Locate the cell with the specified text and output its [x, y] center coordinate. 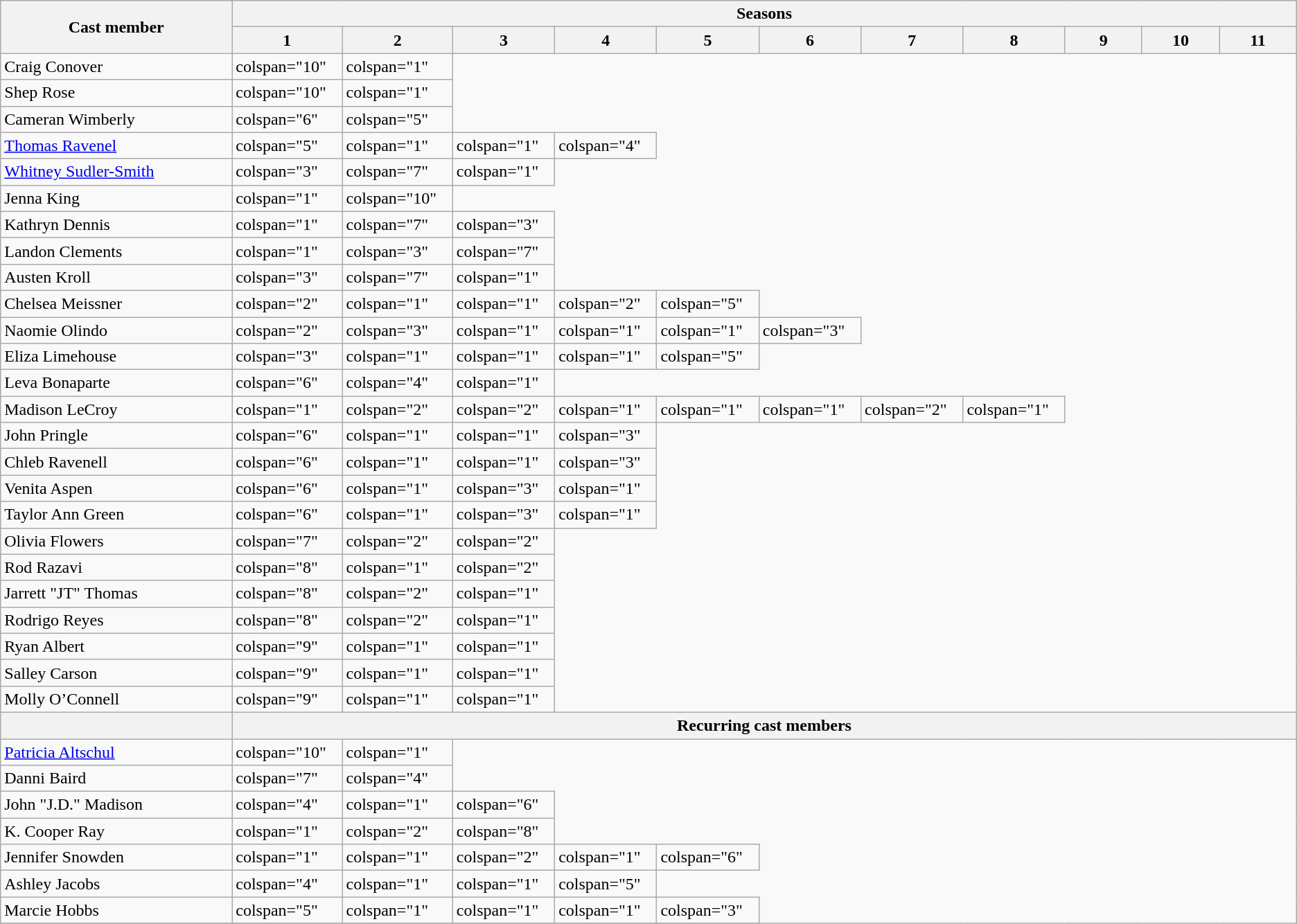
Thomas Ravenel [116, 145]
9 [1103, 40]
Jennifer Snowden [116, 858]
Naomie Olindo [116, 330]
Leva Bonaparte [116, 383]
Patricia Altschul [116, 752]
Jenna King [116, 198]
Whitney Sudler-Smith [116, 172]
Recurring cast members [765, 725]
7 [912, 40]
Landon Clements [116, 251]
Eliza Limehouse [116, 357]
Seasons [765, 14]
K. Cooper Ray [116, 831]
Craig Conover [116, 66]
Jarrett "JT" Thomas [116, 594]
5 [708, 40]
Austen Kroll [116, 277]
Shep Rose [116, 93]
Molly O’Connell [116, 699]
3 [503, 40]
Marcie Hobbs [116, 910]
Chleb Ravenell [116, 462]
4 [606, 40]
Kathryn Dennis [116, 224]
Madison LeCroy [116, 409]
Chelsea Meissner [116, 303]
Ashley Jacobs [116, 884]
1 [287, 40]
Cameran Wimberly [116, 119]
Ryan Albert [116, 646]
Rod Razavi [116, 567]
11 [1258, 40]
6 [809, 40]
John "J.D." Madison [116, 805]
Taylor Ann Green [116, 515]
2 [398, 40]
Cast member [116, 27]
10 [1181, 40]
8 [1014, 40]
John Pringle [116, 436]
Danni Baird [116, 779]
Rodrigo Reyes [116, 620]
Venita Aspen [116, 488]
Salley Carson [116, 673]
Olivia Flowers [116, 541]
